Scan for the cell matching the given text and deliver its (x, y) coordinate at center. 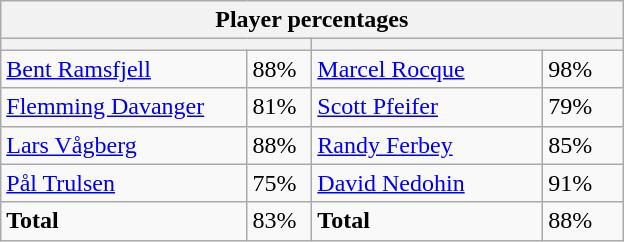
Bent Ramsfjell (124, 69)
98% (583, 69)
79% (583, 107)
83% (280, 221)
81% (280, 107)
85% (583, 145)
Randy Ferbey (428, 145)
Scott Pfeifer (428, 107)
Player percentages (312, 20)
Lars Vågberg (124, 145)
David Nedohin (428, 183)
Pål Trulsen (124, 183)
Flemming Davanger (124, 107)
91% (583, 183)
75% (280, 183)
Marcel Rocque (428, 69)
